Locate the cell with the specified text and output its [x, y] center coordinate. 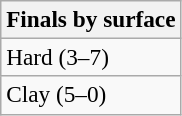
Hard (3–7) [91, 57]
Clay (5–0) [91, 95]
Finals by surface [91, 19]
